Pinpoint the cell where the given text exists, returning its [X, Y] midpoint coordinate. 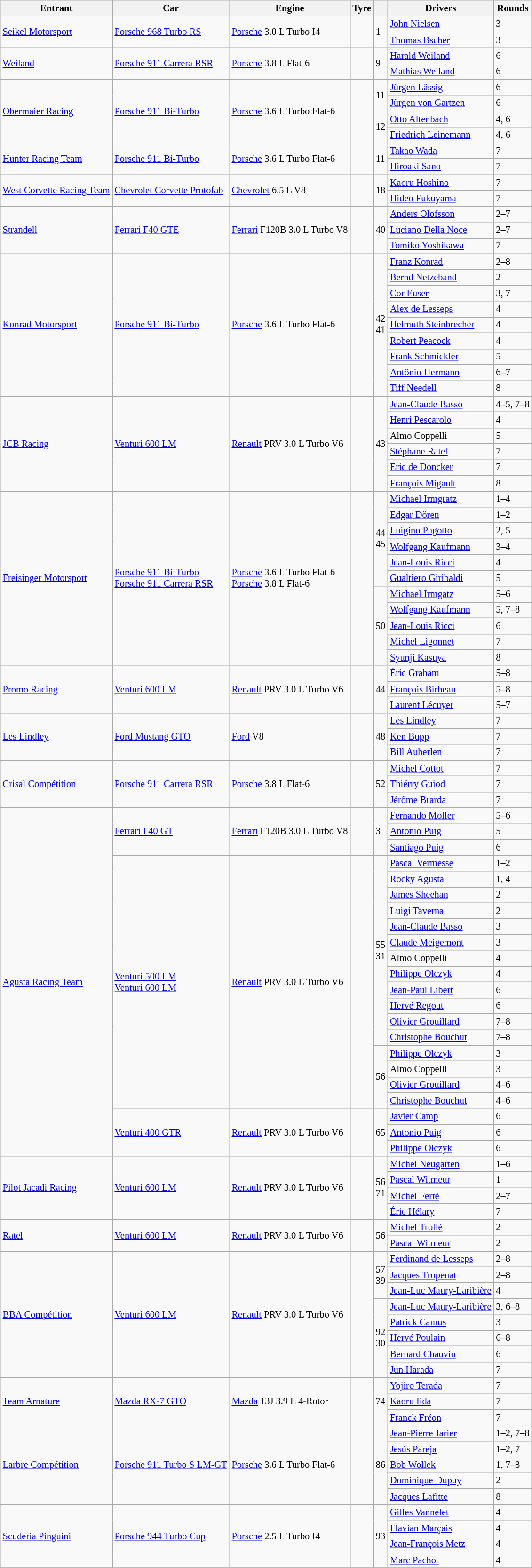
Ford Mustang GTO [171, 737]
2, 5 [513, 531]
Éric Hélary [440, 1211]
Marc Pachot [440, 1560]
Jacques Lafitte [440, 1496]
Frank Schmickler [440, 357]
Chevrolet 6.5 L V8 [290, 190]
74 [381, 1401]
Gualtiero Giribaldi [440, 578]
Ford V8 [290, 737]
Pilot Jacadi Racing [56, 1187]
François Migault [440, 483]
Cor Euser [440, 293]
Michel Neugarten [440, 1164]
Friedrich Leinemann [440, 135]
Michel Cottot [440, 768]
5–7 [513, 705]
Engine [290, 8]
Rounds [513, 8]
BBA Compétition [56, 1314]
Claude Meigemont [440, 942]
Porsche 3.0 L Turbo I4 [290, 32]
44 [381, 689]
1, 7–8 [513, 1465]
Jesús Pareja [440, 1449]
Freisinger Motorsport [56, 578]
3, 6–8 [513, 1306]
5531 [381, 950]
Ken Bupp [440, 737]
6–7 [513, 372]
Jacques Tropenat [440, 1275]
Weiland [56, 63]
Porsche 968 Turbo RS [171, 32]
Takao Wada [440, 151]
Bernard Chauvin [440, 1354]
Fernando Moller [440, 816]
Luciano Della Noce [440, 230]
Laurent Lécuyer [440, 705]
3–4 [513, 547]
Venturi 400 GTR [171, 1132]
Antônio Hermann [440, 372]
Hervé Poulain [440, 1338]
5739 [381, 1275]
1, 4 [513, 879]
Tiff Needell [440, 388]
4241 [381, 325]
Kaoru Iida [440, 1401]
Obermaier Racing [56, 111]
John Nielsen [440, 24]
François Birbeau [440, 689]
Harald Weiland [440, 56]
JCB Racing [56, 444]
Chevrolet Corvette Protofab [171, 190]
Jean-Pierre Jarier [440, 1433]
Ferdinand de Lesseps [440, 1259]
18 [381, 190]
Syunji Kasuya [440, 657]
Agusta Racing Team [56, 982]
Michael Irmgatz [440, 594]
Jean-François Metz [440, 1544]
Bob Wollek [440, 1465]
Car [171, 8]
Bernd Netzeband [440, 277]
Michel Ferté [440, 1196]
Konrad Motorsport [56, 325]
5, 7–8 [513, 610]
Entrant [56, 8]
Franz Konrad [440, 262]
Rocky Agusta [440, 879]
Strandell [56, 230]
Mazda 13J 3.9 L 4-Rotor [290, 1401]
Porsche 911 Turbo S LM-GT [171, 1465]
Javier Camp [440, 1116]
Promo Racing [56, 689]
40 [381, 230]
Drivers [440, 8]
48 [381, 737]
Team Arnature [56, 1401]
4–5, 7–8 [513, 404]
Dominique Dupuy [440, 1480]
5671 [381, 1187]
Eric de Doncker [440, 467]
Jürgen von Gartzen [440, 103]
Alex de Lesseps [440, 309]
Gilles Vannelet [440, 1512]
1–2, 7 [513, 1449]
Crisal Compétition [56, 784]
43 [381, 444]
3, 7 [513, 293]
65 [381, 1132]
52 [381, 784]
Mathias Weiland [440, 72]
Mazda RX-7 GTO [171, 1401]
Éric Graham [440, 673]
Luigino Pagotto [440, 531]
Anders Olofsson [440, 214]
Jérôme Brarda [440, 800]
Kaoru Hoshino [440, 183]
Flavian Marçais [440, 1528]
Bill Auberlen [440, 752]
Robert Peacock [440, 341]
Hideo Fukuyama [440, 198]
1–4 [513, 499]
West Corvette Racing Team [56, 190]
6–8 [513, 1338]
9 [381, 63]
Hiroaki Sano [440, 167]
Michael Irmgratz [440, 499]
Henri Pescarolo [440, 420]
Hervé Regout [440, 1006]
Edgar Dören [440, 515]
Ferrari F40 GT [171, 832]
93 [381, 1536]
Stéphane Ratel [440, 452]
Yojiro Terada [440, 1385]
Jun Harada [440, 1370]
Pascal Vermesse [440, 863]
9230 [381, 1338]
Helmuth Steinbrecher [440, 325]
Scuderia Pinguini [56, 1536]
12 [381, 127]
Thiérry Guiod [440, 784]
Santiago Puig [440, 847]
Jürgen Lässig [440, 88]
Luigi Taverna [440, 911]
Hunter Racing Team [56, 158]
4445 [381, 539]
Ferrari F40 GTE [171, 230]
Porsche 3.6 L Turbo Flat-6Porsche 3.8 L Flat-6 [290, 578]
Porsche 911 Bi-TurboPorsche 911 Carrera RSR [171, 578]
James Sheehan [440, 895]
Michel Trollé [440, 1227]
Jean-Paul Libert [440, 990]
50 [381, 626]
Ratel [56, 1235]
Michel Ligonnet [440, 642]
Tyre [362, 8]
Larbre Compétition [56, 1465]
1–2, 7–8 [513, 1433]
Porsche 944 Turbo Cup [171, 1536]
Venturi 500 LMVenturi 600 LM [171, 982]
Seikel Motorsport [56, 32]
Otto Altenbach [440, 119]
Patrick Camus [440, 1322]
Franck Fréon [440, 1417]
Thomas Bscher [440, 40]
Porsche 2.5 L Turbo I4 [290, 1536]
86 [381, 1465]
1–6 [513, 1164]
Tomiko Yoshikawa [440, 246]
